Find where the given text appears and provide that cell's center as (X, Y) coordinate. 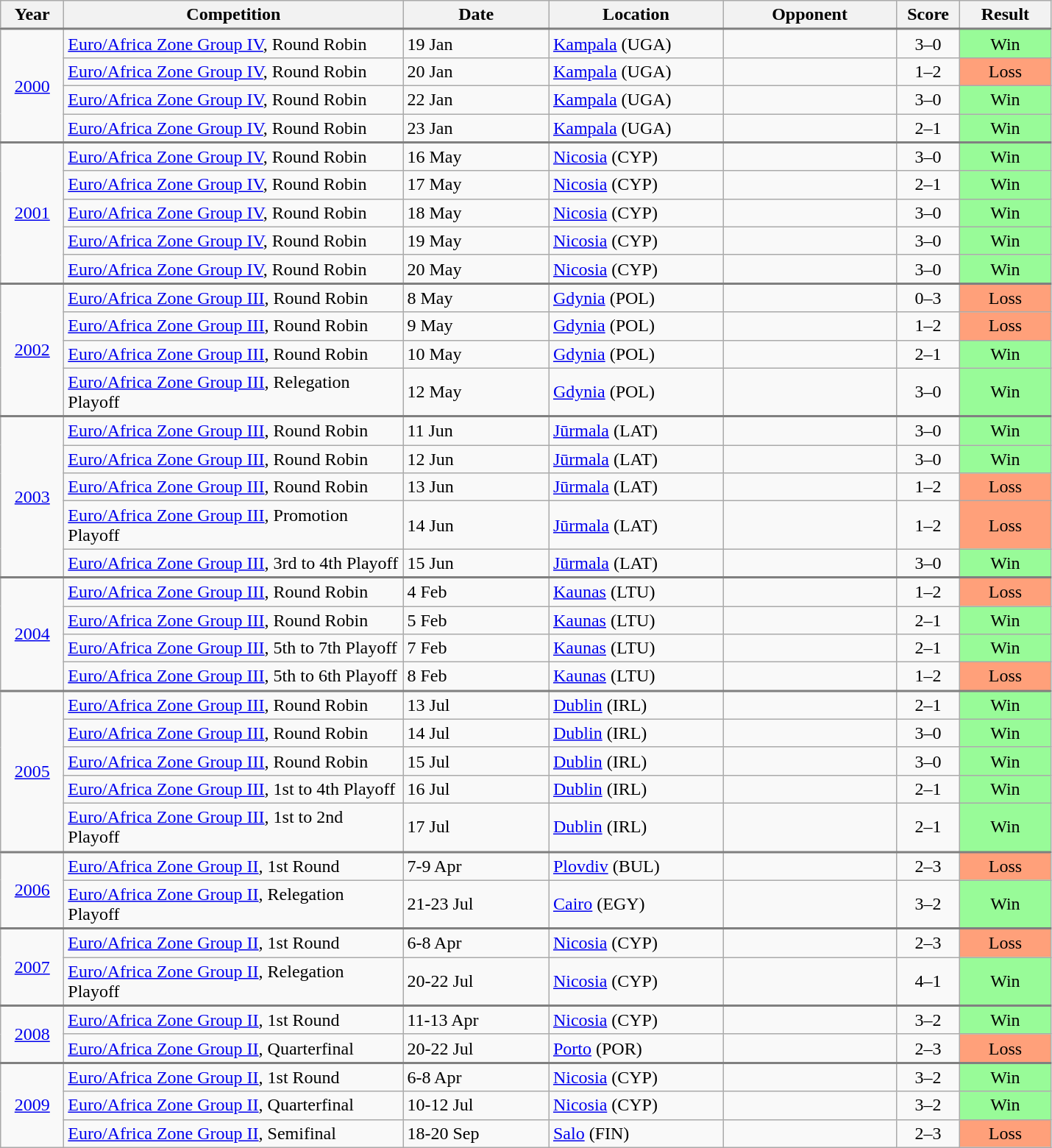
10-12 Jul (477, 1105)
Year (32, 15)
19 Jan (477, 44)
12 May (477, 392)
2002 (32, 350)
7-9 Apr (477, 865)
2000 (32, 86)
Score (928, 15)
2005 (32, 771)
8 May (477, 297)
2003 (32, 497)
Euro/Africa Zone Group III, 5th to 7th Playoff (234, 648)
2007 (32, 967)
Euro/Africa Zone Group II, Semifinal (234, 1133)
Euro/Africa Zone Group III, 3rd to 4th Playoff (234, 564)
Euro/Africa Zone Group III, Promotion Playoff (234, 525)
Cairo (EGY) (636, 904)
20 Jan (477, 71)
11-13 Apr (477, 1020)
17 Jul (477, 827)
Salo (FIN) (636, 1133)
0–3 (928, 297)
2009 (32, 1105)
16 May (477, 156)
Opponent (809, 15)
20 May (477, 269)
Result (1006, 15)
17 May (477, 185)
2004 (32, 634)
11 Jun (477, 431)
2006 (32, 890)
18-20 Sep (477, 1133)
Euro/Africa Zone Group III, 5th to 6th Playoff (234, 677)
2008 (32, 1034)
13 Jun (477, 487)
Location (636, 15)
22 Jan (477, 99)
4 Feb (477, 592)
4–1 (928, 982)
7 Feb (477, 648)
18 May (477, 213)
Euro/Africa Zone Group III, 1st to 2nd Playoff (234, 827)
10 May (477, 354)
Euro/Africa Zone Group III, 1st to 4th Playoff (234, 789)
15 Jul (477, 761)
19 May (477, 241)
Competition (234, 15)
23 Jan (477, 128)
14 Jul (477, 733)
8 Feb (477, 677)
16 Jul (477, 789)
Date (477, 15)
12 Jun (477, 459)
2001 (32, 213)
Euro/Africa Zone Group III, Relegation Playoff (234, 392)
5 Feb (477, 620)
Porto (POR) (636, 1048)
9 May (477, 326)
13 Jul (477, 705)
21-23 Jul (477, 904)
Plovdiv (BUL) (636, 865)
14 Jun (477, 525)
15 Jun (477, 564)
